From the cell containing the given text, extract its center point as (x, y) coordinate. 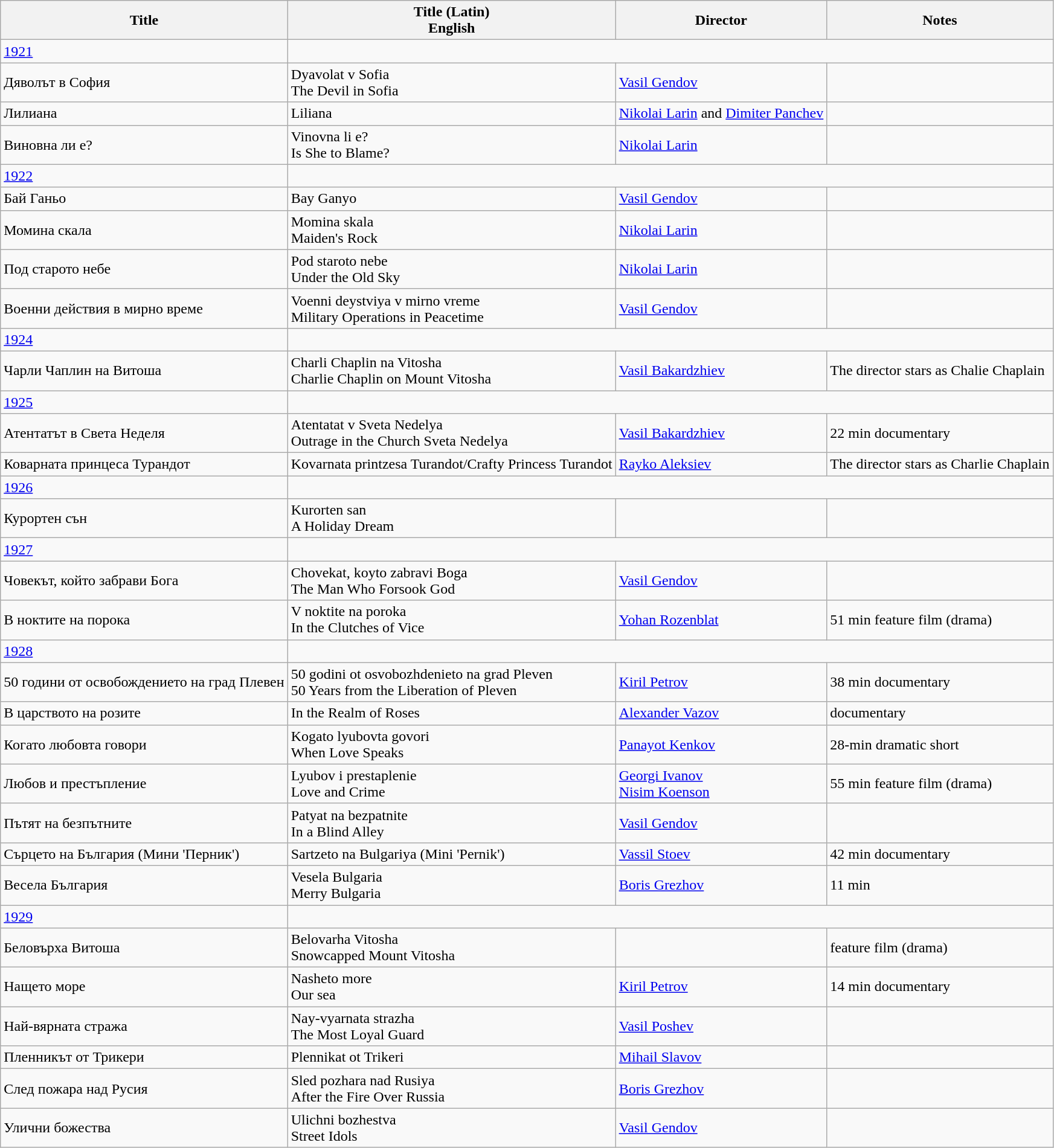
Vasil Poshev (721, 1027)
Нащето море (144, 987)
50 години от освобождението на град Плевен (144, 682)
Plennikat ot Trikeri (452, 1057)
Kogato lyubovta govoriWhen Love Speaks (452, 744)
Чарли Чаплин на Витоша (144, 371)
Vassil Stoev (721, 854)
Лилиана (144, 114)
28-min dramatic short (940, 744)
51 min feature film (drama) (940, 620)
Nikolai Larin and Dimiter Panchev (721, 114)
V noktite na porokaIn the Clutches of Vice (452, 620)
Весела България (144, 885)
The director stars as Charlie Chaplain (940, 464)
1924 (144, 339)
1929 (144, 916)
Vesela BulgariaMerry Bulgaria (452, 885)
Voenni deystviya v mirno vremeMilitary Operations in Peacetime (452, 308)
В ноктите на порока (144, 620)
Lyubov i prestaplenieLove and Crime (452, 784)
Sartzeto na Bulgariya (Mini 'Pernik') (452, 854)
Ulichni bozhestvaStreet Idols (452, 1128)
feature film (drama) (940, 948)
Vinovna li e?Is She to Blame? (452, 145)
Notes (940, 21)
Бай Ганьо (144, 199)
1922 (144, 176)
Kurorten sanA Holiday Dream (452, 518)
Rayko Aleksiev (721, 464)
След пожара над Русия (144, 1088)
Yohan Rozenblat (721, 620)
Mihail Slavov (721, 1057)
Liliana (452, 114)
Коварната принцеса Турандот (144, 464)
Alexander Vazov (721, 713)
Сърцето на България (Мини 'Перник') (144, 854)
Title (144, 21)
Военни действия в мирно време (144, 308)
14 min documentary (940, 987)
Director (721, 21)
Kovarnata printzesa Turandot/Crafty Princess Turandot (452, 464)
Любов и престъпление (144, 784)
Пътят на безпътните (144, 823)
Momina skalaMaiden's Rock (452, 229)
Виновна ли е? (144, 145)
50 godini ot osvobozhdenieto na grad Pleven50 Years from the Liberation of Pleven (452, 682)
1921 (144, 51)
Georgi IvanovNisim Koenson (721, 784)
Title (Latin)English (452, 21)
38 min documentary (940, 682)
Под старото небе (144, 269)
В царството на розите (144, 713)
Улични божества (144, 1128)
Sled pozhara nad RusiyaAfter the Fire Over Russia (452, 1088)
1928 (144, 651)
1927 (144, 550)
Patyat na bezpatniteIn a Blind Alley (452, 823)
Charli Chaplin na VitoshaCharlie Chaplin on Mount Vitosha (452, 371)
Bay Ganyo (452, 199)
Nasheto moreOur sea (452, 987)
Курортен сън (144, 518)
Пленникът от Трикери (144, 1057)
Човекът, който забрави Бога (144, 581)
Най-вярната стража (144, 1027)
Chovekat, koyto zabravi BogaThe Man Who Forsook God (452, 581)
Dyavolat v SofiaThe Devil in Sofia (452, 82)
documentary (940, 713)
Atentatat v Sveta NedelyaOutrage in the Church Sveta Nedelya (452, 434)
22 min documentary (940, 434)
Атентатът в Света Неделя (144, 434)
In the Realm of Roses (452, 713)
1925 (144, 402)
Nay-vyarnata strazhaThe Most Loyal Guard (452, 1027)
Когато любовта говори (144, 744)
11 min (940, 885)
The director stars as Chalie Chaplain (940, 371)
Беловърха Витоша (144, 948)
Дяволът в София (144, 82)
55 min feature film (drama) (940, 784)
Момина скала (144, 229)
Panayot Kenkov (721, 744)
42 min documentary (940, 854)
Belovarha VitoshaSnowcapped Mount Vitosha (452, 948)
Pod staroto nebeUnder the Old Sky (452, 269)
1926 (144, 487)
